Determine the [X, Y] coordinate at the center of the cell enclosing the given text.  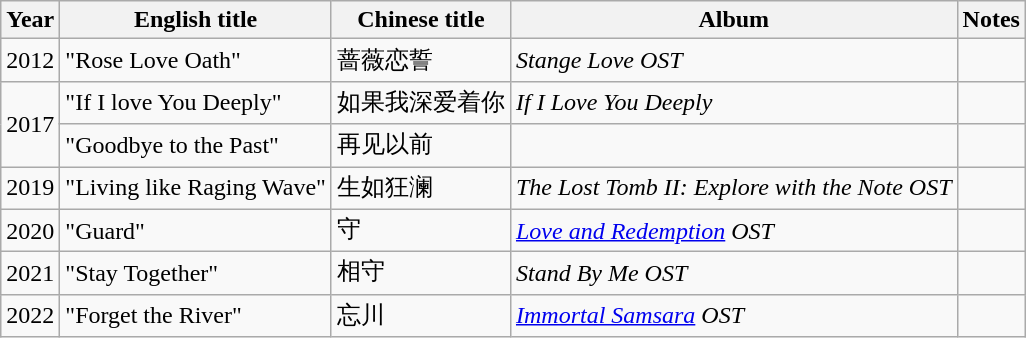
"If I love You Deeply" [196, 102]
"Stay Together" [196, 274]
Stange Love OST [734, 60]
The Lost Tomb II: Explore with the Note OST [734, 188]
2020 [30, 230]
2012 [30, 60]
"Goodbye to the Past" [196, 146]
再见以前 [420, 146]
2022 [30, 316]
"Guard" [196, 230]
Immortal Samsara OST [734, 316]
2021 [30, 274]
Stand By Me OST [734, 274]
If I Love You Deeply [734, 102]
"Rose Love Oath" [196, 60]
"Living like Raging Wave" [196, 188]
Album [734, 20]
Notes [991, 20]
Love and Redemption OST [734, 230]
"Forget the River" [196, 316]
生如狂澜 [420, 188]
蔷薇恋誓 [420, 60]
2019 [30, 188]
如果我深爱着你 [420, 102]
Chinese title [420, 20]
Year [30, 20]
忘川 [420, 316]
English title [196, 20]
相守 [420, 274]
2017 [30, 124]
守 [420, 230]
